For the text-containing cell, return its midpoint in (x, y) coordinate format. 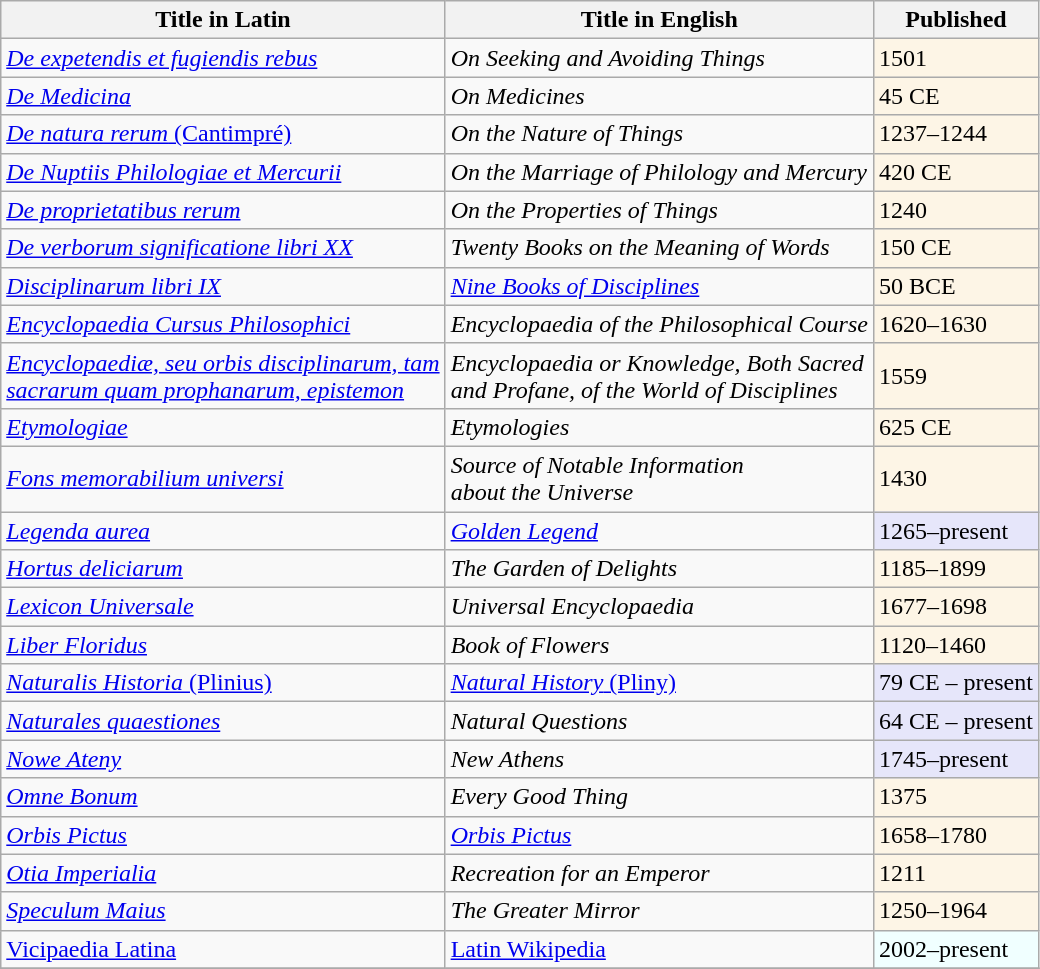
De expetendis et fugiendis rebus (223, 58)
Title in English (659, 20)
Encyclopaediæ, seu orbis disciplinarum, tamsacrarum quam prophanarum, epistemon (223, 376)
Golden Legend (659, 531)
De Nuptiis Philologiae et Mercurii (223, 172)
Latin Wikipedia (659, 949)
1240 (956, 210)
Etymologiae (223, 427)
Twenty Books on the Meaning of Words (659, 248)
De Medicina (223, 96)
150 CE (956, 248)
Otia Imperialia (223, 873)
Encyclopaedia Cursus Philosophici (223, 324)
Naturalis Historia (Plinius) (223, 683)
1658–1780 (956, 835)
Natural History (Pliny) (659, 683)
Etymologies (659, 427)
De verborum significatione libri XX (223, 248)
79 CE – present (956, 683)
Naturales quaestiones (223, 721)
Legenda aurea (223, 531)
De natura rerum (Cantimpré) (223, 134)
Title in Latin (223, 20)
Speculum Maius (223, 911)
420 CE (956, 172)
1265–present (956, 531)
The Greater Mirror (659, 911)
Hortus deliciarum (223, 569)
Book of Flowers (659, 645)
On Medicines (659, 96)
On Seeking and Avoiding Things (659, 58)
Source of Notable Informationabout the Universe (659, 478)
1211 (956, 873)
Omne Bonum (223, 797)
New Athens (659, 759)
1677–1698 (956, 607)
The Garden of Delights (659, 569)
1430 (956, 478)
2002–present (956, 949)
Published (956, 20)
Natural Questions (659, 721)
Liber Floridus (223, 645)
1745–present (956, 759)
Fons memorabilium universi (223, 478)
1237–1244 (956, 134)
Vicipaedia Latina (223, 949)
Nine Books of Disciplines (659, 286)
1185–1899 (956, 569)
Encyclopaedia of the Philosophical Course (659, 324)
1250–1964 (956, 911)
1375 (956, 797)
Recreation for an Emperor (659, 873)
Every Good Thing (659, 797)
64 CE – present (956, 721)
625 CE (956, 427)
Lexicon Universale (223, 607)
Encyclopaedia or Knowledge, Both Sacredand Profane, of the World of Disciplines (659, 376)
45 CE (956, 96)
1120–1460 (956, 645)
Nowe Ateny (223, 759)
On the Marriage of Philology and Mercury (659, 172)
1559 (956, 376)
On the Properties of Things (659, 210)
Disciplinarum libri IX (223, 286)
Universal Encyclopaedia (659, 607)
On the Nature of Things (659, 134)
1620–1630 (956, 324)
De proprietatibus rerum (223, 210)
1501 (956, 58)
50 BCE (956, 286)
